Return the (x, y) coordinate for the center point of the cell that contains the specified text.  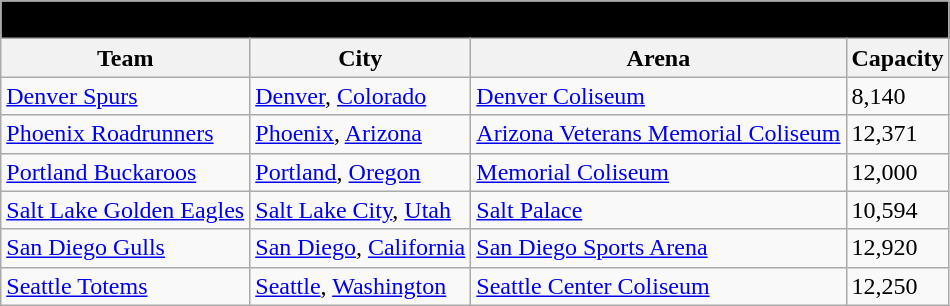
12,371 (898, 134)
Phoenix, Arizona (360, 134)
Portland Buckaroos (126, 172)
Arena (658, 58)
Seattle Center Coliseum (658, 286)
City (360, 58)
1973–74 Western Hockey League (475, 20)
San Diego Sports Arena (658, 248)
Phoenix Roadrunners (126, 134)
Seattle Totems (126, 286)
Denver Coliseum (658, 96)
Salt Lake City, Utah (360, 210)
Salt Lake Golden Eagles (126, 210)
Memorial Coliseum (658, 172)
Portland, Oregon (360, 172)
12,000 (898, 172)
Seattle, Washington (360, 286)
Team (126, 58)
Denver Spurs (126, 96)
Denver, Colorado (360, 96)
10,594 (898, 210)
San Diego Gulls (126, 248)
Capacity (898, 58)
8,140 (898, 96)
Arizona Veterans Memorial Coliseum (658, 134)
12,250 (898, 286)
San Diego, California (360, 248)
12,920 (898, 248)
Salt Palace (658, 210)
